Pinpoint the cell where the given text exists, returning its [X, Y] midpoint coordinate. 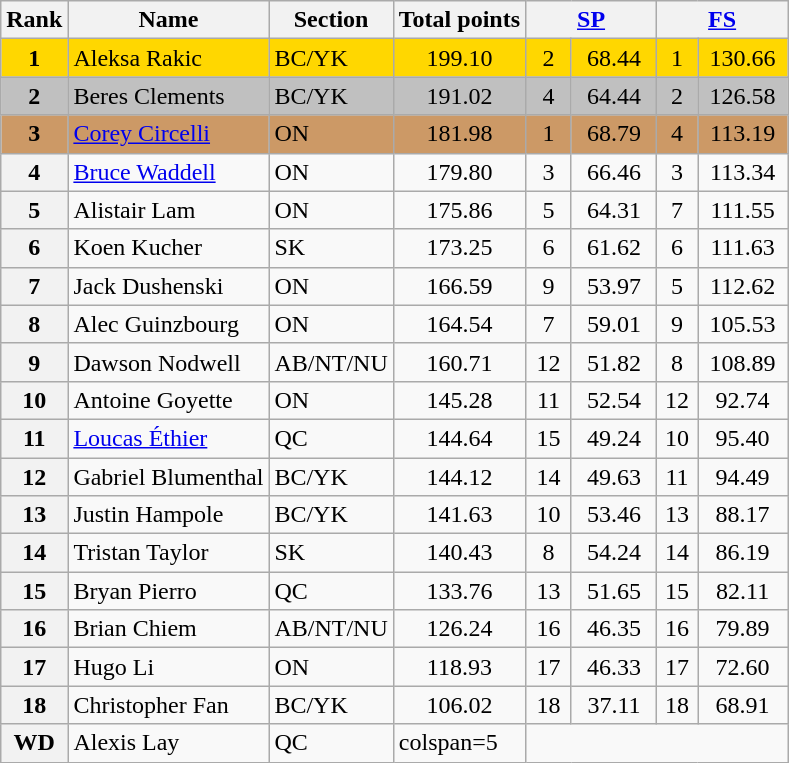
160.71 [459, 362]
181.98 [459, 134]
61.62 [614, 248]
Beres Clements [168, 96]
179.80 [459, 172]
106.02 [459, 705]
111.63 [743, 248]
Bruce Waddell [168, 172]
Justin Hampole [168, 515]
Hugo Li [168, 667]
82.11 [743, 591]
130.66 [743, 58]
49.63 [614, 477]
164.54 [459, 324]
68.91 [743, 705]
Christopher Fan [168, 705]
Rank [34, 20]
Section [331, 20]
64.31 [614, 210]
144.64 [459, 438]
Bryan Pierro [168, 591]
53.46 [614, 515]
Gabriel Blumenthal [168, 477]
133.76 [459, 591]
Alexis Lay [168, 743]
49.24 [614, 438]
colspan=5 [459, 743]
Loucas Éthier [168, 438]
66.46 [614, 172]
144.12 [459, 477]
FS [722, 20]
140.43 [459, 553]
Name [168, 20]
Jack Dushenski [168, 286]
126.58 [743, 96]
68.44 [614, 58]
86.19 [743, 553]
37.11 [614, 705]
145.28 [459, 400]
Brian Chiem [168, 629]
108.89 [743, 362]
Total points [459, 20]
53.97 [614, 286]
Antoine Goyette [168, 400]
105.53 [743, 324]
51.65 [614, 591]
191.02 [459, 96]
112.62 [743, 286]
Tristan Taylor [168, 553]
68.79 [614, 134]
92.74 [743, 400]
173.25 [459, 248]
WD [34, 743]
SP [592, 20]
Alec Guinzbourg [168, 324]
64.44 [614, 96]
88.17 [743, 515]
95.40 [743, 438]
46.33 [614, 667]
126.24 [459, 629]
Alistair Lam [168, 210]
141.63 [459, 515]
111.55 [743, 210]
Koen Kucher [168, 248]
94.49 [743, 477]
199.10 [459, 58]
46.35 [614, 629]
118.93 [459, 667]
79.89 [743, 629]
51.82 [614, 362]
113.19 [743, 134]
54.24 [614, 553]
59.01 [614, 324]
113.34 [743, 172]
166.59 [459, 286]
Aleksa Rakic [168, 58]
52.54 [614, 400]
175.86 [459, 210]
Dawson Nodwell [168, 362]
72.60 [743, 667]
Corey Circelli [168, 134]
